Output the [x, y] coordinate of the center of the cell containing the given text.  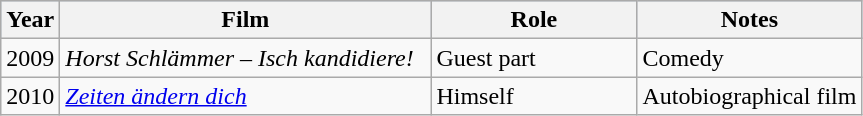
2010 [30, 96]
Notes [750, 20]
Himself [534, 96]
Comedy [750, 58]
2009 [30, 58]
Zeiten ändern dich [246, 96]
Autobiographical film [750, 96]
Year [30, 20]
Horst Schlämmer – Isch kandidiere! [246, 58]
Role [534, 20]
Film [246, 20]
Guest part [534, 58]
